Extract the (x, y) coordinate from the center of the cell holding the provided text.  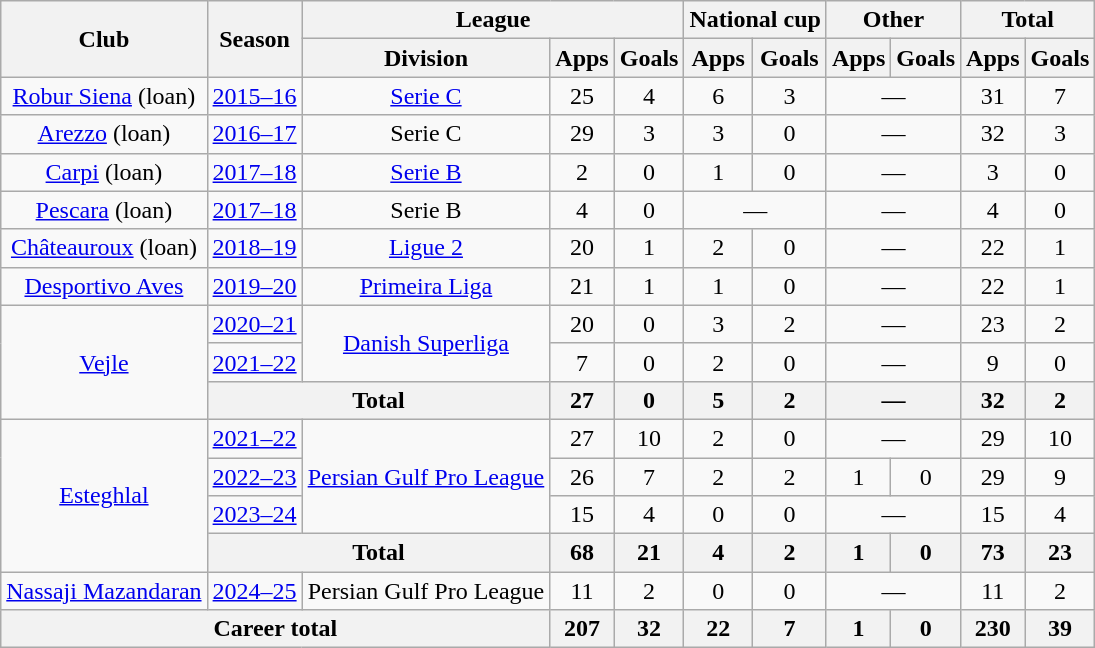
2020–21 (254, 324)
2015–16 (254, 96)
31 (993, 96)
Carpi (loan) (104, 172)
Pescara (loan) (104, 210)
Primeira Liga (426, 286)
39 (1060, 629)
Vejle (104, 362)
National cup (755, 20)
6 (718, 96)
Club (104, 39)
Desportivo Aves (104, 286)
Ligue 2 (426, 248)
Nassaji Mazandaran (104, 591)
68 (582, 553)
League (493, 20)
73 (993, 553)
Danish Superliga (426, 343)
26 (582, 477)
Châteauroux (loan) (104, 248)
Arezzo (loan) (104, 134)
5 (718, 400)
25 (582, 96)
Esteghlal (104, 495)
Robur Siena (loan) (104, 96)
207 (582, 629)
2022–23 (254, 477)
Division (426, 58)
2019–20 (254, 286)
2023–24 (254, 515)
Season (254, 39)
2018–19 (254, 248)
2024–25 (254, 591)
Career total (276, 629)
230 (993, 629)
2016–17 (254, 134)
Other (893, 20)
